Detect which cell encompasses the target text, then output its [x, y] center coordinate. 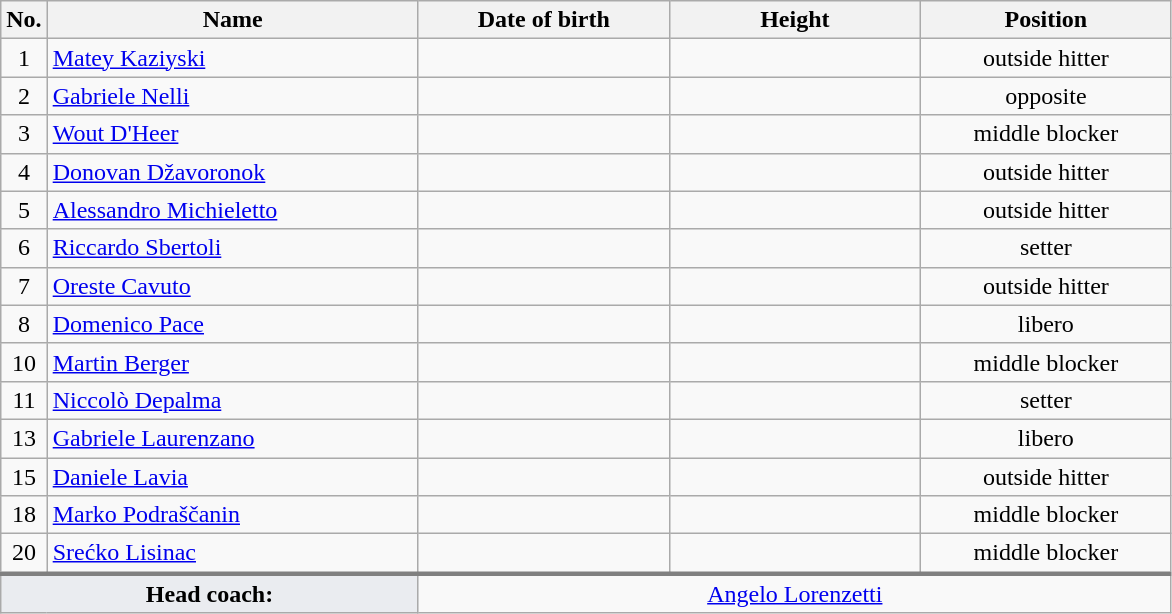
Niccolò Depalma [232, 400]
13 [24, 438]
15 [24, 477]
Marko Podraščanin [232, 515]
10 [24, 362]
18 [24, 515]
Daniele Lavia [232, 477]
opposite [1046, 96]
Donovan Džavoronok [232, 172]
Gabriele Laurenzano [232, 438]
Srećko Lisinac [232, 554]
Wout D'Heer [232, 134]
Angelo Lorenzetti [794, 593]
Alessandro Michieletto [232, 210]
Martin Berger [232, 362]
11 [24, 400]
Height [794, 20]
Matey Kaziyski [232, 58]
Domenico Pace [232, 324]
8 [24, 324]
3 [24, 134]
Oreste Cavuto [232, 286]
2 [24, 96]
Name [232, 20]
1 [24, 58]
Date of birth [544, 20]
Gabriele Nelli [232, 96]
6 [24, 248]
Position [1046, 20]
4 [24, 172]
7 [24, 286]
20 [24, 554]
5 [24, 210]
Riccardo Sbertoli [232, 248]
No. [24, 20]
Head coach: [210, 593]
